Output the [x, y] coordinate of the center of the cell containing the given text.  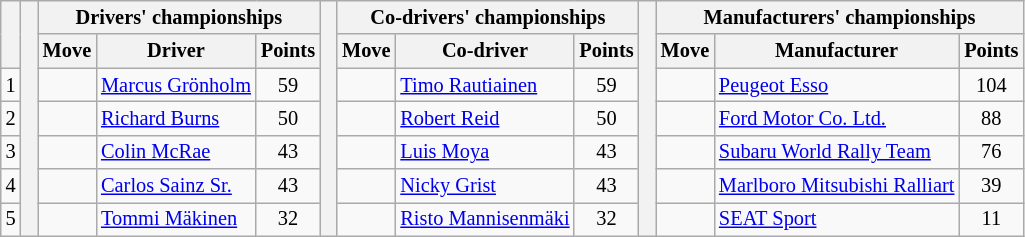
5 [11, 219]
Luis Moya [484, 152]
Risto Mannisenmäki [484, 219]
1 [11, 85]
Marlboro Mitsubishi Ralliart [836, 186]
104 [991, 85]
Co-driver [484, 51]
Robert Reid [484, 118]
Ford Motor Co. Ltd. [836, 118]
Marcus Grönholm [176, 85]
88 [991, 118]
Co-drivers' championships [488, 17]
Richard Burns [176, 118]
39 [991, 186]
Timo Rautiainen [484, 85]
Tommi Mäkinen [176, 219]
Colin McRae [176, 152]
4 [11, 186]
SEAT Sport [836, 219]
Peugeot Esso [836, 85]
11 [991, 219]
Drivers' championships [179, 17]
Manufacturers' championships [840, 17]
3 [11, 152]
Nicky Grist [484, 186]
2 [11, 118]
Subaru World Rally Team [836, 152]
Manufacturer [836, 51]
76 [991, 152]
Carlos Sainz Sr. [176, 186]
Driver [176, 51]
